Pinpoint the cell where the given text exists, returning its [X, Y] midpoint coordinate. 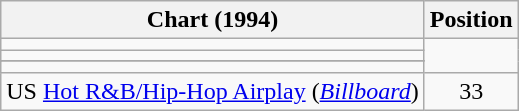
Position [471, 20]
US Hot R&B/Hip-Hop Airplay (Billboard) [213, 91]
Chart (1994) [213, 20]
33 [471, 91]
